Identify which cell holds the provided text, then report its [x, y] central coordinate. 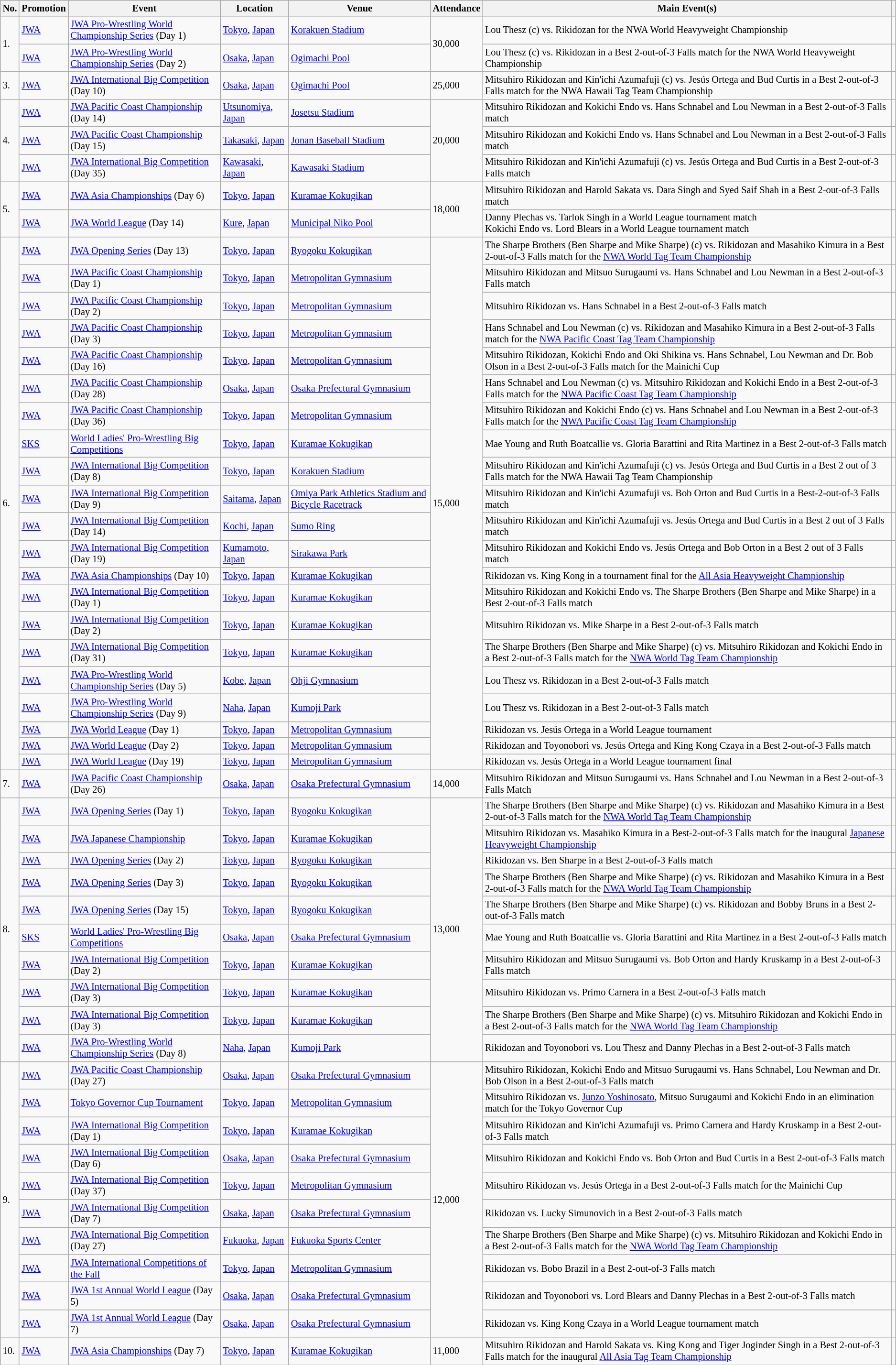
JWA International Big Competition (Day 10) [144, 85]
Mitsuhiro Rikidozan and Kin'ichi Azumafuji vs. Jesús Ortega and Bud Curtis in a Best 2 out of 3 Falls match [687, 526]
Kawasaki Stadium [359, 168]
Venue [359, 8]
12,000 [457, 1199]
JWA Pacific Coast Championship (Day 36) [144, 416]
JWA Pacific Coast Championship (Day 26) [144, 784]
Mitsuhiro Rikidozan and Kin'ichi Azumafuji (c) vs. Jesús Ortega and Bud Curtis in a Best 2-out-of-3 Falls match [687, 168]
Mitsuhiro Rikidozan and Mitsuo Surugaumi vs. Hans Schnabel and Lou Newman in a Best 2-out-of-3 Falls match [687, 278]
8. [10, 929]
Sumo Ring [359, 526]
JWA Pacific Coast Championship (Day 1) [144, 278]
Rikidozan vs. Lucky Simunovich in a Best 2-out-of-3 Falls match [687, 1213]
JWA World League (Day 14) [144, 223]
10. [10, 1351]
Municipal Niko Pool [359, 223]
7. [10, 784]
15,000 [457, 503]
13,000 [457, 929]
9. [10, 1199]
Rikidozan vs. Bobo Brazil in a Best 2-out-of-3 Falls match [687, 1268]
JWA Opening Series (Day 2) [144, 861]
JWA International Big Competition (Day 27) [144, 1241]
No. [10, 8]
JWA Pacific Coast Championship (Day 15) [144, 141]
Mitsuhiro Rikidozan vs. Hans Schnabel in a Best 2-out-of-3 Falls match [687, 306]
Location [254, 8]
JWA International Big Competition (Day 35) [144, 168]
Mitsuhiro Rikidozan and Harold Sakata vs. Dara Singh and Syed Saif Shah in a Best 2-out-of-3 Falls match [687, 196]
JWA Pro-Wrestling World Championship Series (Day 5) [144, 680]
JWA Pro-Wrestling World Championship Series (Day 8) [144, 1048]
JWA Pacific Coast Championship (Day 2) [144, 306]
Danny Plechas vs. Tarlok Singh in a World League tournament matchKokichi Endo vs. Lord Blears in a World League tournament match [687, 223]
Main Event(s) [687, 8]
The Sharpe Brothers (Ben Sharpe and Mike Sharpe) (c) vs. Rikidozan and Bobby Bruns in a Best 2-out-of-3 Falls match [687, 910]
Mitsuhiro Rikidozan and Mitsuo Surugaumi vs. Hans Schnabel and Lou Newman in a Best 2-out-of-3 Falls Match [687, 784]
Rikidozan and Toyonobori vs. Lord Blears and Danny Plechas in a Best 2-out-of-3 Falls match [687, 1296]
Omiya Park Athletics Stadium and Bicycle Racetrack [359, 499]
JWA Pro-Wrestling World Championship Series (Day 1) [144, 30]
6. [10, 503]
Mitsuhiro Rikidozan and Kokichi Endo vs. The Sharpe Brothers (Ben Sharpe and Mike Sharpe) in a Best 2-out-of-3 Falls match [687, 598]
JWA International Big Competition (Day 6) [144, 1158]
3. [10, 85]
Takasaki, Japan [254, 141]
Josetsu Stadium [359, 113]
Mitsuhiro Rikidozan and Kin'ichi Azumafuji vs. Bob Orton and Bud Curtis in a Best-2-out-of-3 Falls match [687, 499]
JWA Pro-Wrestling World Championship Series (Day 9) [144, 708]
Saitama, Japan [254, 499]
JWA Japanese Championship [144, 839]
JWA Pro-Wrestling World Championship Series (Day 2) [144, 58]
1. [10, 44]
Rikidozan vs. Jesús Ortega in a World League tournament [687, 730]
Mitsuhiro Rikidozan vs. Masahiko Kimura in a Best-2-out-of-3 Falls match for the inaugural Japanese Heavyweight Championship [687, 839]
Mitsuhiro Rikidozan and Kin'ichi Azumafuji vs. Primo Carnera and Hardy Kruskamp in a Best 2-out-of-3 Falls match [687, 1131]
JWA International Big Competition (Day 8) [144, 471]
Lou Thesz (c) vs. Rikidozan in a Best 2-out-of-3 Falls match for the NWA World Heavyweight Championship [687, 58]
JWA International Big Competition (Day 37) [144, 1186]
Kumamoto, Japan [254, 554]
JWA Pacific Coast Championship (Day 16) [144, 361]
JWA 1st Annual World League (Day 7) [144, 1323]
Mitsuhiro Rikidozan and Kokichi Endo vs. Jesús Ortega and Bob Orton in a Best 2 out of 3 Falls match [687, 554]
Mitsuhiro Rikidozan vs. Jesús Ortega in a Best 2-out-of-3 Falls match for the Mainichi Cup [687, 1186]
JWA Pacific Coast Championship (Day 14) [144, 113]
5. [10, 209]
Rikidozan vs. Ben Sharpe in a Best 2-out-of-3 Falls match [687, 861]
JWA International Big Competition (Day 31) [144, 653]
Lou Thesz (c) vs. Rikidozan for the NWA World Heavyweight Championship [687, 30]
Mitsuhiro Rikidozan and Kokichi Endo vs. Bob Orton and Bud Curtis in a Best 2-out-of-3 Falls match [687, 1158]
JWA Opening Series (Day 15) [144, 910]
Mitsuhiro Rikidozan, Kokichi Endo and Mitsuo Surugaumi vs. Hans Schnabel, Lou Newman and Dr. Bob Olson in a Best 2-out-of-3 Falls match [687, 1075]
JWA Pacific Coast Championship (Day 28) [144, 389]
Kochi, Japan [254, 526]
JWA Pacific Coast Championship (Day 3) [144, 333]
JWA Opening Series (Day 13) [144, 251]
Kure, Japan [254, 223]
Mitsuhiro Rikidozan vs. Junzo Yoshinosato, Mitsuo Surugaumi and Kokichi Endo in an elimination match for the Tokyo Governor Cup [687, 1103]
JWA International Big Competition (Day 19) [144, 554]
JWA 1st Annual World League (Day 5) [144, 1296]
Rikidozan vs. King Kong Czaya in a World League tournament match [687, 1323]
20,000 [457, 141]
JWA Opening Series (Day 3) [144, 883]
Kobe, Japan [254, 680]
JWA Asia Championships (Day 6) [144, 196]
JWA International Big Competition (Day 9) [144, 499]
Jonan Baseball Stadium [359, 141]
30,000 [457, 44]
Mitsuhiro Rikidozan vs. Mike Sharpe in a Best 2-out-of-3 Falls match [687, 625]
JWA Opening Series (Day 1) [144, 811]
11,000 [457, 1351]
Kawasaki, Japan [254, 168]
Tokyo Governor Cup Tournament [144, 1103]
Promotion [43, 8]
Mitsuhiro Rikidozan vs. Primo Carnera in a Best 2-out-of-3 Falls match [687, 993]
Rikidozan and Toyonobori vs. Jesús Ortega and King Kong Czaya in a Best 2-out-of-3 Falls match [687, 746]
Event [144, 8]
JWA World League (Day 2) [144, 746]
25,000 [457, 85]
Utsunomiya, Japan [254, 113]
18,000 [457, 209]
Hans Schnabel and Lou Newman (c) vs. Rikidozan and Masahiko Kimura in a Best 2-out-of-3 Falls match for the NWA Pacific Coast Tag Team Championship [687, 333]
JWA World League (Day 19) [144, 762]
Rikidozan and Toyonobori vs. Lou Thesz and Danny Plechas in a Best 2-out-of-3 Falls match [687, 1048]
Fukuoka, Japan [254, 1241]
JWA International Big Competition (Day 14) [144, 526]
Mitsuhiro Rikidozan and Mitsuo Surugaumi vs. Bob Orton and Hardy Kruskamp in a Best 2-out-of-3 Falls match [687, 965]
Fukuoka Sports Center [359, 1241]
4. [10, 141]
Sirakawa Park [359, 554]
Rikidozan vs. King Kong in a tournament final for the All Asia Heavyweight Championship [687, 576]
Attendance [457, 8]
JWA World League (Day 1) [144, 730]
14,000 [457, 784]
JWA Pacific Coast Championship (Day 27) [144, 1075]
JWA Asia Championships (Day 10) [144, 576]
JWA International Big Competition (Day 7) [144, 1213]
Rikidozan vs. Jesús Ortega in a World League tournament final [687, 762]
JWA Asia Championships (Day 7) [144, 1351]
JWA International Competitions of the Fall [144, 1268]
Ohji Gymnasium [359, 680]
